Return (X, Y) of the center of cell containing provided text 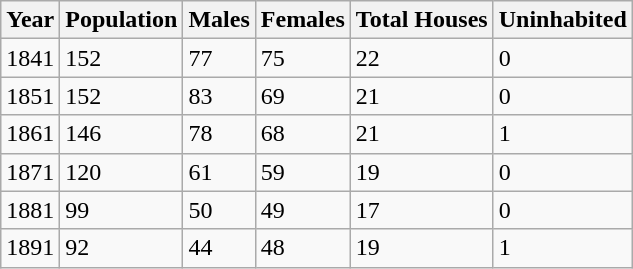
44 (219, 248)
146 (122, 134)
50 (219, 210)
61 (219, 172)
22 (422, 58)
49 (302, 210)
69 (302, 96)
Population (122, 20)
1881 (30, 210)
Uninhabited (562, 20)
1861 (30, 134)
48 (302, 248)
Females (302, 20)
17 (422, 210)
1841 (30, 58)
1851 (30, 96)
Total Houses (422, 20)
1891 (30, 248)
Year (30, 20)
120 (122, 172)
99 (122, 210)
59 (302, 172)
68 (302, 134)
1871 (30, 172)
Males (219, 20)
78 (219, 134)
92 (122, 248)
75 (302, 58)
77 (219, 58)
83 (219, 96)
